Return the [x, y] coordinate for the center point of the cell that contains the specified text.  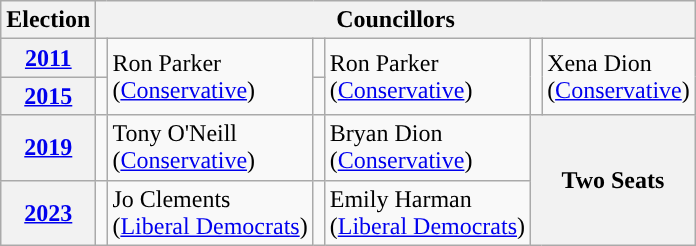
Xena Dion(Conservative) [619, 77]
Bryan Dion(Conservative) [427, 148]
Emily Harman(Liberal Democrats) [427, 212]
Tony O'Neill(Conservative) [210, 148]
2011 [48, 58]
2019 [48, 148]
Two Seats [614, 180]
Councillors [396, 20]
Jo Clements(Liberal Democrats) [210, 212]
Election [48, 20]
2023 [48, 212]
2015 [48, 96]
